Identify which cell holds the provided text, then report its (X, Y) central coordinate. 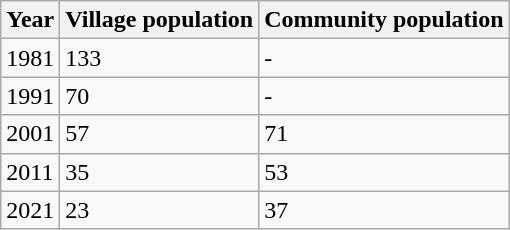
Village population (160, 20)
2001 (30, 134)
133 (160, 58)
70 (160, 96)
37 (384, 210)
Community population (384, 20)
1991 (30, 96)
2021 (30, 210)
Year (30, 20)
71 (384, 134)
35 (160, 172)
23 (160, 210)
1981 (30, 58)
2011 (30, 172)
57 (160, 134)
53 (384, 172)
